Provide the [x, y] coordinate of the cell's center where the given text is located.  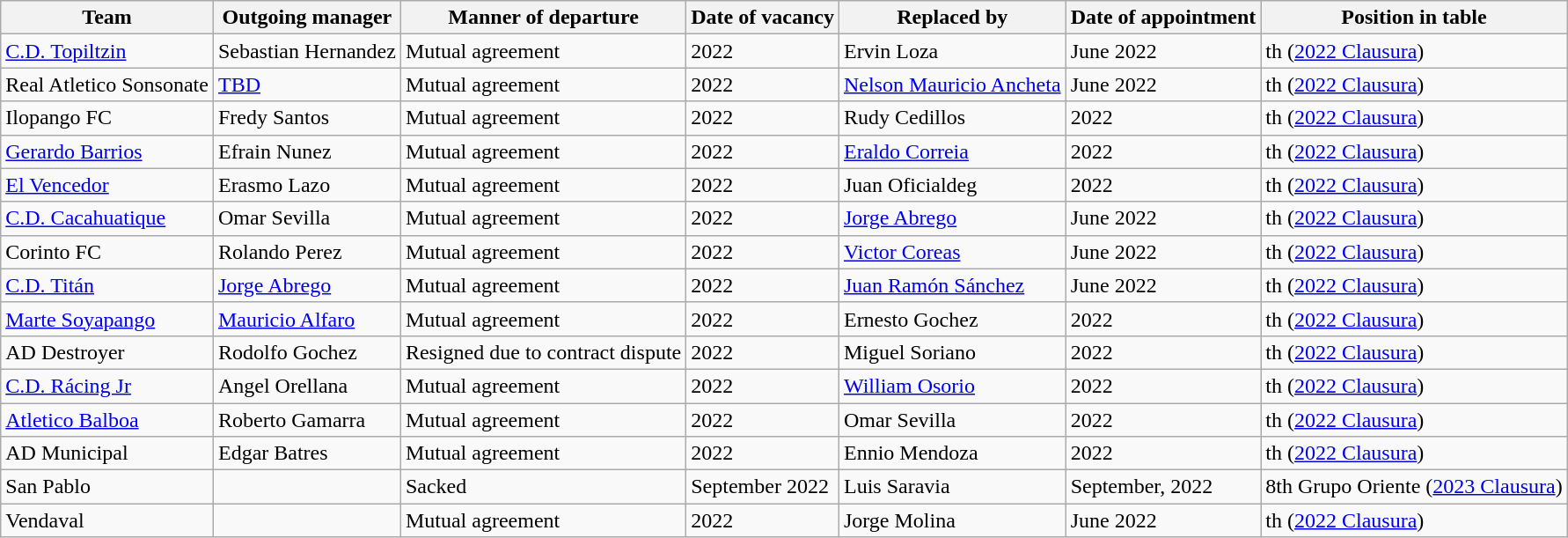
Marte Soyapango [107, 319]
September, 2022 [1163, 487]
Nelson Mauricio Ancheta [952, 85]
Resigned due to contract dispute [543, 352]
TBD [306, 85]
AD Municipal [107, 453]
Luis Saravia [952, 487]
AD Destroyer [107, 352]
Edgar Batres [306, 453]
Date of appointment [1163, 18]
Roberto Gamarra [306, 420]
Mauricio Alfaro [306, 319]
Efrain Nunez [306, 151]
Jorge Molina [952, 520]
Vendaval [107, 520]
Ervin Loza [952, 51]
Ilopango FC [107, 118]
Rudy Cedillos [952, 118]
Juan Oficialdeg [952, 185]
C.D. Rácing Jr [107, 386]
Gerardo Barrios [107, 151]
Victor Coreas [952, 252]
C.D. Titán [107, 285]
Juan Ramón Sánchez [952, 285]
C.D. Cacahuatique [107, 218]
Sacked [543, 487]
8th Grupo Oriente (2023 Clausura) [1414, 487]
Real Atletico Sonsonate [107, 85]
Ernesto Gochez [952, 319]
Team [107, 18]
Miguel Soriano [952, 352]
Date of vacancy [763, 18]
Rodolfo Gochez [306, 352]
Corinto FC [107, 252]
Rolando Perez [306, 252]
San Pablo [107, 487]
William Osorio [952, 386]
Manner of departure [543, 18]
September 2022 [763, 487]
Eraldo Correia [952, 151]
Fredy Santos [306, 118]
C.D. Topiltzin [107, 51]
Position in table [1414, 18]
El Vencedor [107, 185]
Angel Orellana [306, 386]
Outgoing manager [306, 18]
Atletico Balboa [107, 420]
Ennio Mendoza [952, 453]
Erasmo Lazo [306, 185]
Sebastian Hernandez [306, 51]
Replaced by [952, 18]
